Pinpoint the cell where the given text exists, returning its [x, y] midpoint coordinate. 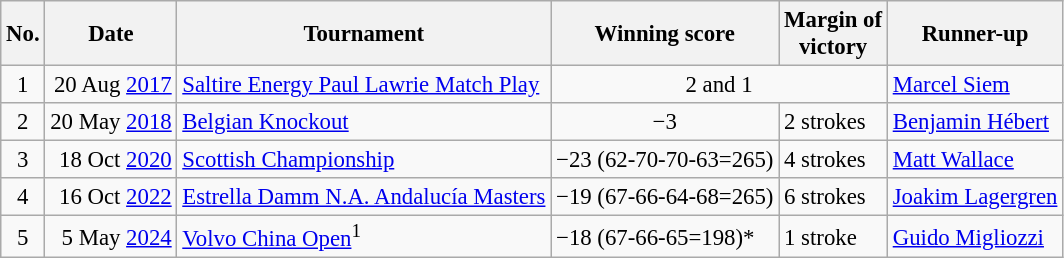
2 strokes [834, 122]
20 Aug 2017 [111, 85]
1 stroke [834, 237]
2 and 1 [720, 85]
20 May 2018 [111, 122]
−3 [665, 122]
Saltire Energy Paul Lawrie Match Play [364, 85]
Guido Migliozzi [974, 237]
4 [23, 197]
16 Oct 2022 [111, 197]
Date [111, 34]
Matt Wallace [974, 160]
−18 (67-66-65=198)* [665, 237]
Scottish Championship [364, 160]
Marcel Siem [974, 85]
2 [23, 122]
5 May 2024 [111, 237]
5 [23, 237]
No. [23, 34]
Runner-up [974, 34]
Estrella Damm N.A. Andalucía Masters [364, 197]
Joakim Lagergren [974, 197]
Tournament [364, 34]
Belgian Knockout [364, 122]
Margin ofvictory [834, 34]
−19 (67-66-64-68=265) [665, 197]
6 strokes [834, 197]
−23 (62-70-70-63=265) [665, 160]
1 [23, 85]
Winning score [665, 34]
4 strokes [834, 160]
Benjamin Hébert [974, 122]
3 [23, 160]
Volvo China Open1 [364, 237]
18 Oct 2020 [111, 160]
